Extract the [x, y] coordinate from the center of the cell holding the provided text.  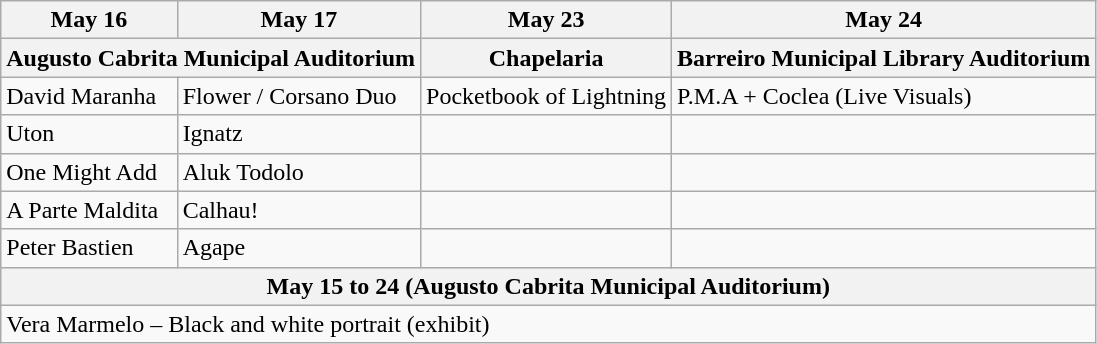
Barreiro Municipal Library Auditorium [884, 58]
Aluk Todolo [298, 172]
May 15 to 24 (Augusto Cabrita Municipal Auditorium) [548, 286]
David Maranha [89, 96]
Flower / Corsano Duo [298, 96]
Calhau! [298, 210]
Augusto Cabrita Municipal Auditorium [211, 58]
One Might Add [89, 172]
May 24 [884, 20]
Vera Marmelo – Black and white portrait (exhibit) [548, 324]
May 23 [546, 20]
Pocketbook of Lightning [546, 96]
Ignatz [298, 134]
Peter Bastien [89, 248]
May 17 [298, 20]
Uton [89, 134]
May 16 [89, 20]
Chapelaria [546, 58]
P.M.A + Coclea (Live Visuals) [884, 96]
A Parte Maldita [89, 210]
Agape [298, 248]
